Locate the cell with the specified text and output its [x, y] center coordinate. 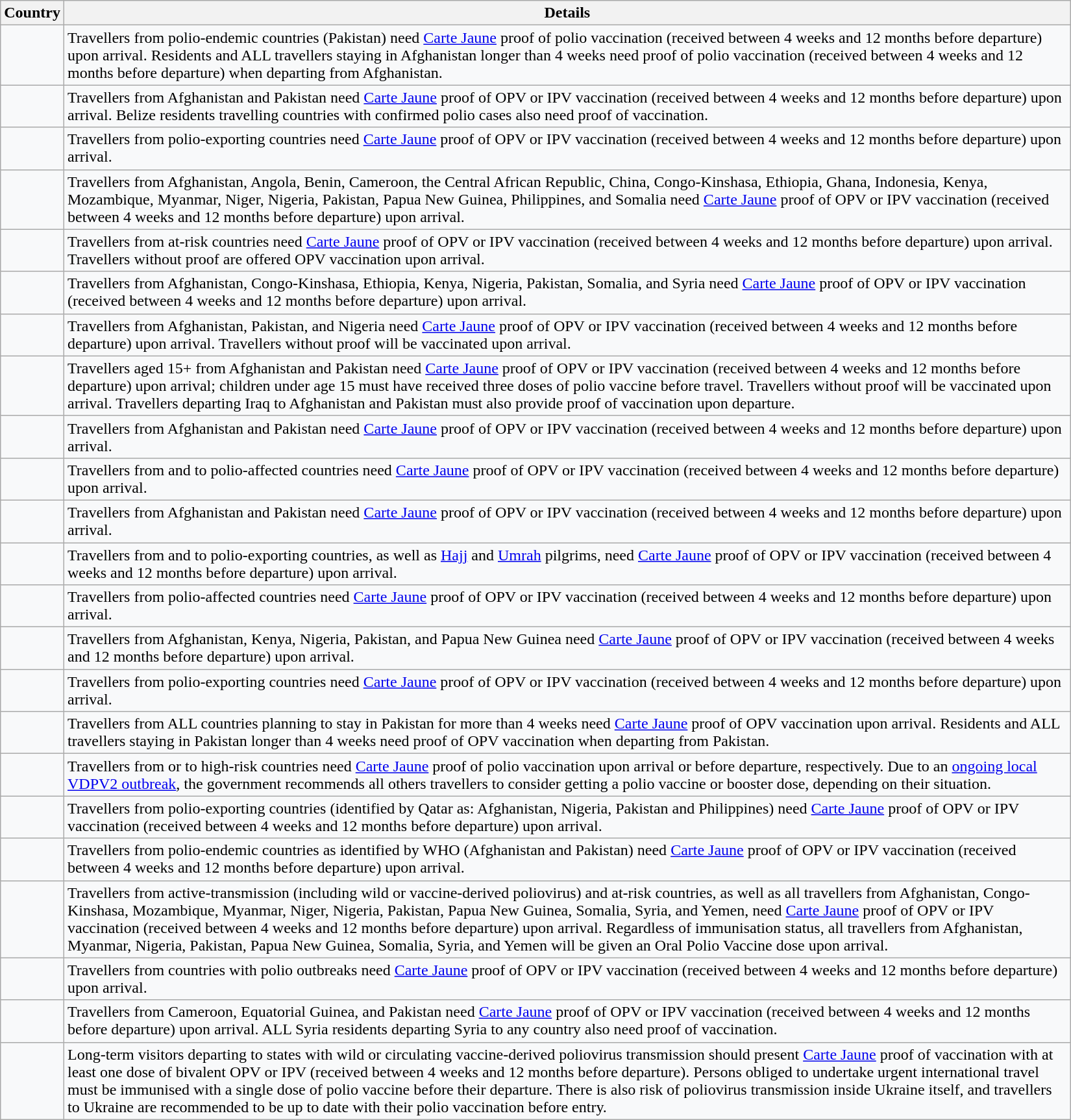
Country [32, 13]
Details [567, 13]
